For the text-containing cell, return its midpoint in [x, y] coordinate format. 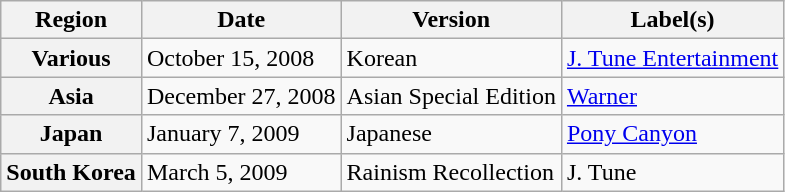
Asia [72, 96]
January 7, 2009 [241, 134]
Japan [72, 134]
J. Tune Entertainment [672, 58]
Label(s) [672, 20]
J. Tune [672, 172]
Asian Special Edition [451, 96]
Korean [451, 58]
South Korea [72, 172]
Japanese [451, 134]
October 15, 2008 [241, 58]
Region [72, 20]
December 27, 2008 [241, 96]
March 5, 2009 [241, 172]
Warner [672, 96]
Date [241, 20]
Pony Canyon [672, 134]
Version [451, 20]
Rainism Recollection [451, 172]
Various [72, 58]
